Return the [x, y] coordinate for the center point of the cell that contains the specified text.  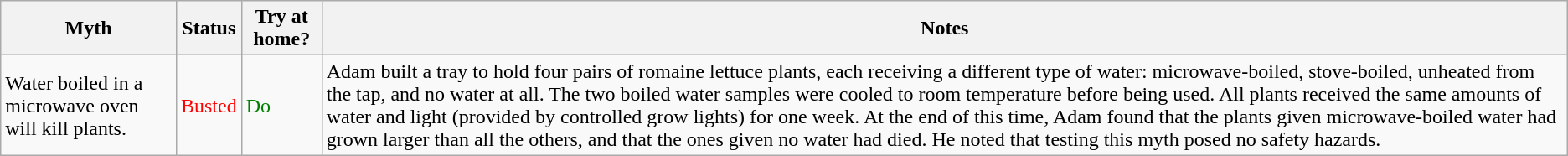
Myth [89, 29]
Do [281, 106]
Water boiled in a microwave oven will kill plants. [89, 106]
Busted [209, 106]
Notes [945, 29]
Try at home? [281, 29]
Status [209, 29]
